Return [X, Y] of the center of cell containing provided text 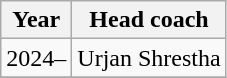
Urjan Shrestha [149, 58]
2024– [36, 58]
Head coach [149, 20]
Year [36, 20]
